Return the (X, Y) coordinate for the center point of the cell that contains the specified text.  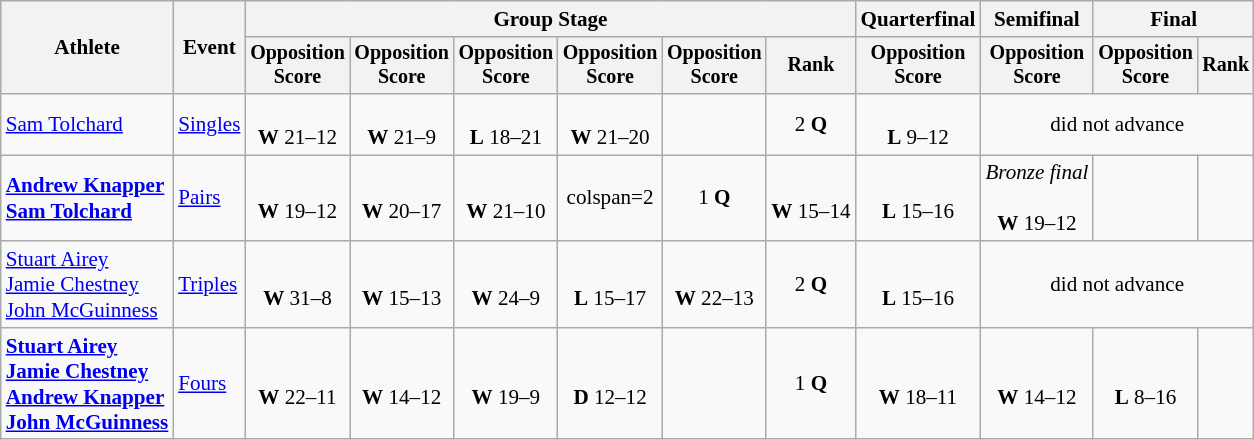
L 18–21 (506, 124)
W 18–11 (918, 384)
W 20–17 (402, 198)
Group Stage (550, 18)
W 15–14 (810, 198)
W 24–9 (506, 284)
Final (1173, 18)
colspan=2 (610, 198)
D 12–12 (610, 384)
Pairs (209, 198)
W 21–20 (610, 124)
Sam Tolchard (87, 124)
W 22–13 (714, 284)
L 15–17 (610, 284)
Stuart AireyJamie ChestneyAndrew KnapperJohn McGuinness (87, 384)
Bronze finalW 19–12 (1036, 198)
Singles (209, 124)
Athlete (87, 48)
Quarterfinal (918, 18)
W 21–9 (402, 124)
L 9–12 (918, 124)
W 15–13 (402, 284)
Semifinal (1036, 18)
Event (209, 48)
W 21–12 (297, 124)
L 8–16 (1145, 384)
Fours (209, 384)
W 21–10 (506, 198)
W 19–9 (506, 384)
W 19–12 (297, 198)
Stuart AireyJamie ChestneyJohn McGuinness (87, 284)
Andrew KnapperSam Tolchard (87, 198)
W 22–11 (297, 384)
W 31–8 (297, 284)
Triples (209, 284)
